Detect which cell encompasses the target text, then output its (X, Y) center coordinate. 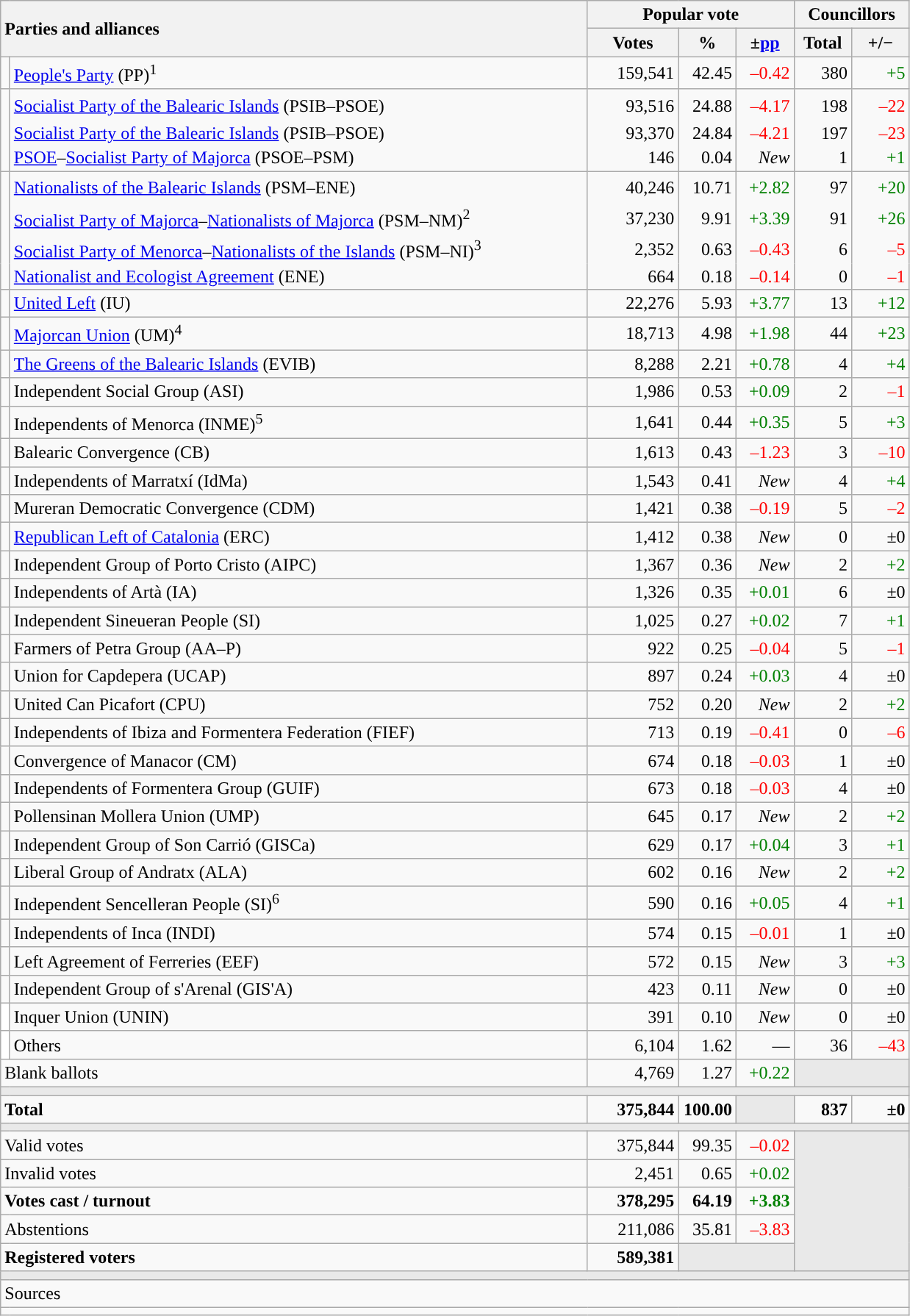
1.27 (707, 1073)
5.93 (707, 303)
1,986 (633, 392)
Socialist Party of Menorca–Nationalists of the Islands (PSM–NI)3 (298, 248)
–23 (881, 134)
99.35 (707, 1145)
+2.82 (764, 187)
0.10 (707, 1017)
897 (633, 676)
Invalid votes (294, 1173)
Independent Social Group (ASI) (298, 392)
0.35 (707, 593)
United Can Picafort (CPU) (298, 704)
146 (633, 158)
Votes cast / turnout (294, 1201)
2.21 (707, 364)
Independents of Menorca (INME)5 (298, 422)
–0.41 (764, 732)
+0.03 (764, 676)
Independent Group of Porto Cristo (AIPC) (298, 565)
36 (823, 1045)
4,769 (633, 1073)
590 (633, 903)
–0.14 (764, 276)
0.36 (707, 565)
+3.83 (764, 1201)
922 (633, 648)
United Left (IU) (298, 303)
Abstentions (294, 1229)
±pp (764, 43)
159,541 (633, 74)
+0.78 (764, 364)
Independent Sencelleran People (SI)6 (298, 903)
44 (823, 334)
602 (633, 873)
378,295 (633, 1201)
+26 (881, 218)
–43 (881, 1045)
198 (823, 104)
+23 (881, 334)
0.65 (707, 1173)
97 (823, 187)
645 (633, 816)
Councillors (851, 15)
Independents of Inca (INDI) (298, 933)
93,370 (633, 134)
673 (633, 788)
Republican Left of Catalonia (ERC) (298, 537)
0.20 (707, 704)
+5 (881, 74)
423 (633, 989)
6,104 (633, 1045)
People's Party (PP)1 (298, 74)
Popular vote (691, 15)
% (707, 43)
1,543 (633, 481)
1,421 (633, 509)
+3.77 (764, 303)
380 (823, 74)
Independent Group of s'Arenal (GIS'A) (298, 989)
–0.43 (764, 248)
35.81 (707, 1229)
Farmers of Petra Group (AA–P) (298, 648)
40,246 (633, 187)
0.43 (707, 453)
Independents of Formentera Group (GUIF) (298, 788)
0.53 (707, 392)
2,352 (633, 248)
1,412 (633, 537)
–3.83 (764, 1229)
0.63 (707, 248)
9.91 (707, 218)
+/− (881, 43)
4.98 (707, 334)
–1.23 (764, 453)
Pollensinan Mollera Union (UMP) (298, 816)
0.41 (707, 481)
1.62 (707, 1045)
211,086 (633, 1229)
+0.05 (764, 903)
+1.98 (764, 334)
18,713 (633, 334)
–22 (881, 104)
+0.01 (764, 593)
Nationalist and Ecologist Agreement (ENE) (298, 276)
Liberal Group of Andratx (ALA) (298, 873)
1,641 (633, 422)
Nationalists of the Balearic Islands (PSM–ENE) (298, 187)
0.27 (707, 621)
Balearic Convergence (CB) (298, 453)
–5 (881, 248)
37,230 (633, 218)
572 (633, 961)
0.25 (707, 648)
Left Agreement of Ferreries (EEF) (298, 961)
+0.04 (764, 845)
589,381 (633, 1257)
Valid votes (294, 1145)
0.19 (707, 732)
–4.17 (764, 104)
Parties and alliances (294, 29)
Sources (455, 1293)
–2 (881, 509)
Convergence of Manacor (CM) (298, 760)
–10 (881, 453)
574 (633, 933)
64.19 (707, 1201)
Majorcan Union (UM)4 (298, 334)
0.24 (707, 676)
+0.09 (764, 392)
24.88 (707, 104)
713 (633, 732)
0.11 (707, 989)
Votes (633, 43)
Registered voters (294, 1257)
+12 (881, 303)
–0.19 (764, 509)
0.44 (707, 422)
7 (823, 621)
13 (823, 303)
837 (823, 1109)
1,025 (633, 621)
Independent Sineueran People (SI) (298, 621)
Others (298, 1045)
1,613 (633, 453)
PSOE–Socialist Party of Majorca (PSOE–PSM) (298, 158)
–4.21 (764, 134)
Independent Group of Son Carrió (GISCa) (298, 845)
–0.01 (764, 933)
+3.39 (764, 218)
24.84 (707, 134)
Socialist Party of Majorca–Nationalists of Majorca (PSM–NM)2 (298, 218)
Union for Capdepera (UCAP) (298, 676)
22,276 (633, 303)
42.45 (707, 74)
–6 (881, 732)
Mureran Democratic Convergence (CDM) (298, 509)
Independents of Artà (IA) (298, 593)
391 (633, 1017)
— (764, 1045)
Blank ballots (294, 1073)
0.04 (707, 158)
The Greens of the Balearic Islands (EVIB) (298, 364)
Independents of Ibiza and Formentera Federation (FIEF) (298, 732)
–0.04 (764, 648)
664 (633, 276)
+0.35 (764, 422)
1,367 (633, 565)
100.00 (707, 1109)
629 (633, 845)
752 (633, 704)
+20 (881, 187)
1,326 (633, 593)
197 (823, 134)
+0.22 (764, 1073)
2,451 (633, 1173)
10.71 (707, 187)
Inquer Union (UNIN) (298, 1017)
93,516 (633, 104)
Independents of Marratxí (IdMa) (298, 481)
91 (823, 218)
674 (633, 760)
–0.02 (764, 1145)
8,288 (633, 364)
–0.42 (764, 74)
